Pinpoint the cell where the given text exists, returning its (X, Y) midpoint coordinate. 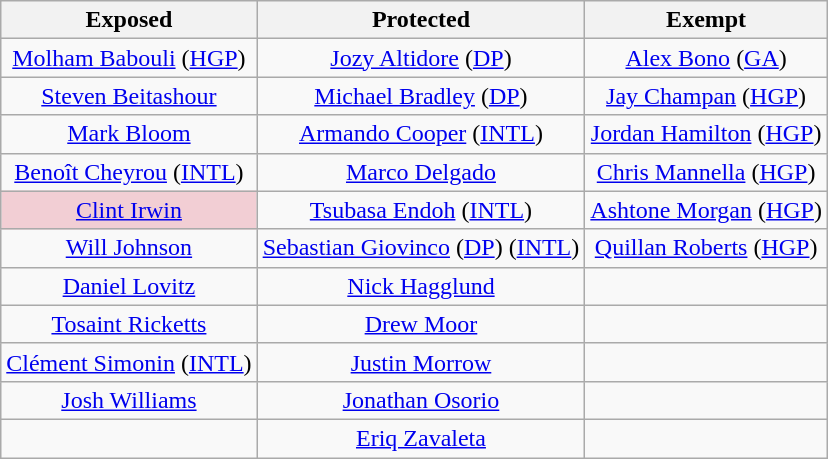
Exposed (129, 20)
Marco Delgado (421, 172)
Eriq Zavaleta (421, 438)
Tsubasa Endoh (INTL) (421, 210)
Clément Simonin (INTL) (129, 362)
Chris Mannella (HGP) (706, 172)
Josh Williams (129, 400)
Will Johnson (129, 248)
Ashtone Morgan (HGP) (706, 210)
Michael Bradley (DP) (421, 96)
Quillan Roberts (HGP) (706, 248)
Steven Beitashour (129, 96)
Alex Bono (GA) (706, 58)
Sebastian Giovinco (DP) (INTL) (421, 248)
Jonathan Osorio (421, 400)
Molham Babouli (HGP) (129, 58)
Benoît Cheyrou (INTL) (129, 172)
Jordan Hamilton (HGP) (706, 134)
Drew Moor (421, 324)
Daniel Lovitz (129, 286)
Jay Champan (HGP) (706, 96)
Exempt (706, 20)
Protected (421, 20)
Jozy Altidore (DP) (421, 58)
Armando Cooper (INTL) (421, 134)
Nick Hagglund (421, 286)
Justin Morrow (421, 362)
Mark Bloom (129, 134)
Tosaint Ricketts (129, 324)
Clint Irwin (129, 210)
